Output the [X, Y] coordinate of the center of the cell containing the given text.  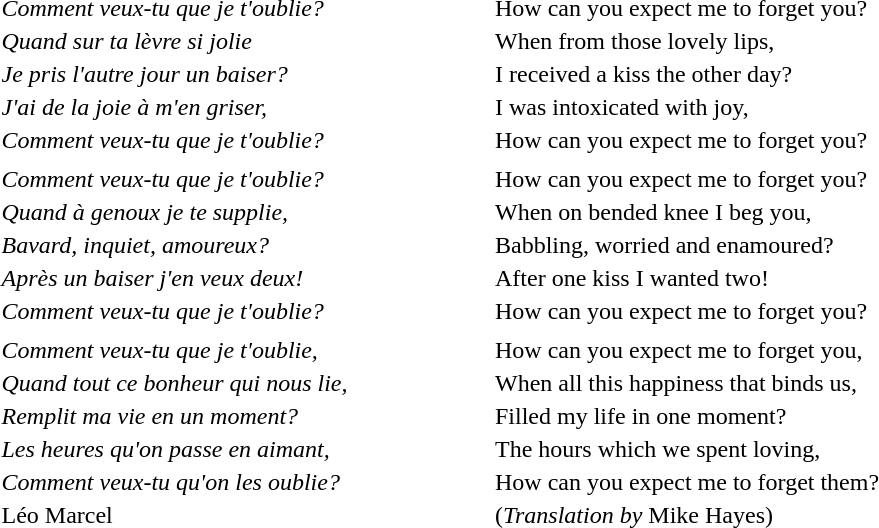
Quand sur ta lèvre si jolie [245, 41]
Les heures qu'on passe en aimant, [245, 449]
Quand à genoux je te supplie, [245, 212]
Après un baiser j'en veux deux! [245, 278]
Comment veux-tu que je t'oublie, [245, 350]
J'ai de la joie à m'en griser, [245, 107]
Remplit ma vie en un moment? [245, 416]
Comment veux-tu qu'on les oublie? [245, 482]
Bavard, inquiet, amoureux? [245, 245]
Je pris l'autre jour un baiser? [245, 74]
Quand tout ce bonheur qui nous lie, [245, 383]
